Find where the given text appears and provide that cell's center as [X, Y] coordinate. 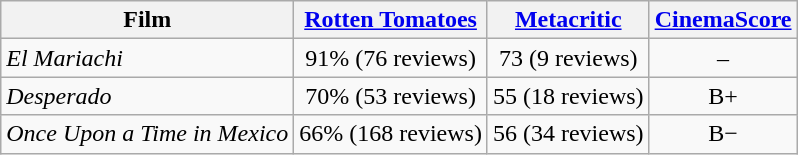
Rotten Tomatoes [391, 20]
55 (18 reviews) [568, 96]
66% (168 reviews) [391, 134]
El Mariachi [148, 58]
Once Upon a Time in Mexico [148, 134]
56 (34 reviews) [568, 134]
91% (76 reviews) [391, 58]
B+ [723, 96]
Film [148, 20]
Metacritic [568, 20]
70% (53 reviews) [391, 96]
CinemaScore [723, 20]
Desperado [148, 96]
– [723, 58]
73 (9 reviews) [568, 58]
B− [723, 134]
